Capture the cell that displays the provided text and extract its (x, y) central coordinate. 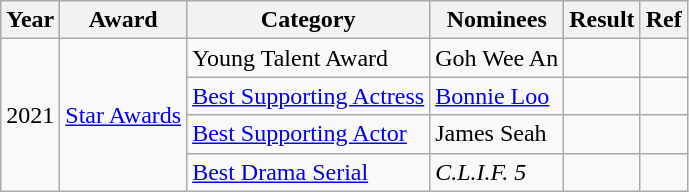
Best Supporting Actor (308, 134)
James Seah (497, 134)
Ref (664, 20)
C.L.I.F. 5 (497, 172)
Result (602, 20)
Goh Wee An (497, 58)
Bonnie Loo (497, 96)
Best Supporting Actress (308, 96)
Award (124, 20)
Young Talent Award (308, 58)
Best Drama Serial (308, 172)
Star Awards (124, 115)
2021 (30, 115)
Category (308, 20)
Nominees (497, 20)
Year (30, 20)
